Output the (x, y) coordinate of the center of the cell containing the given text.  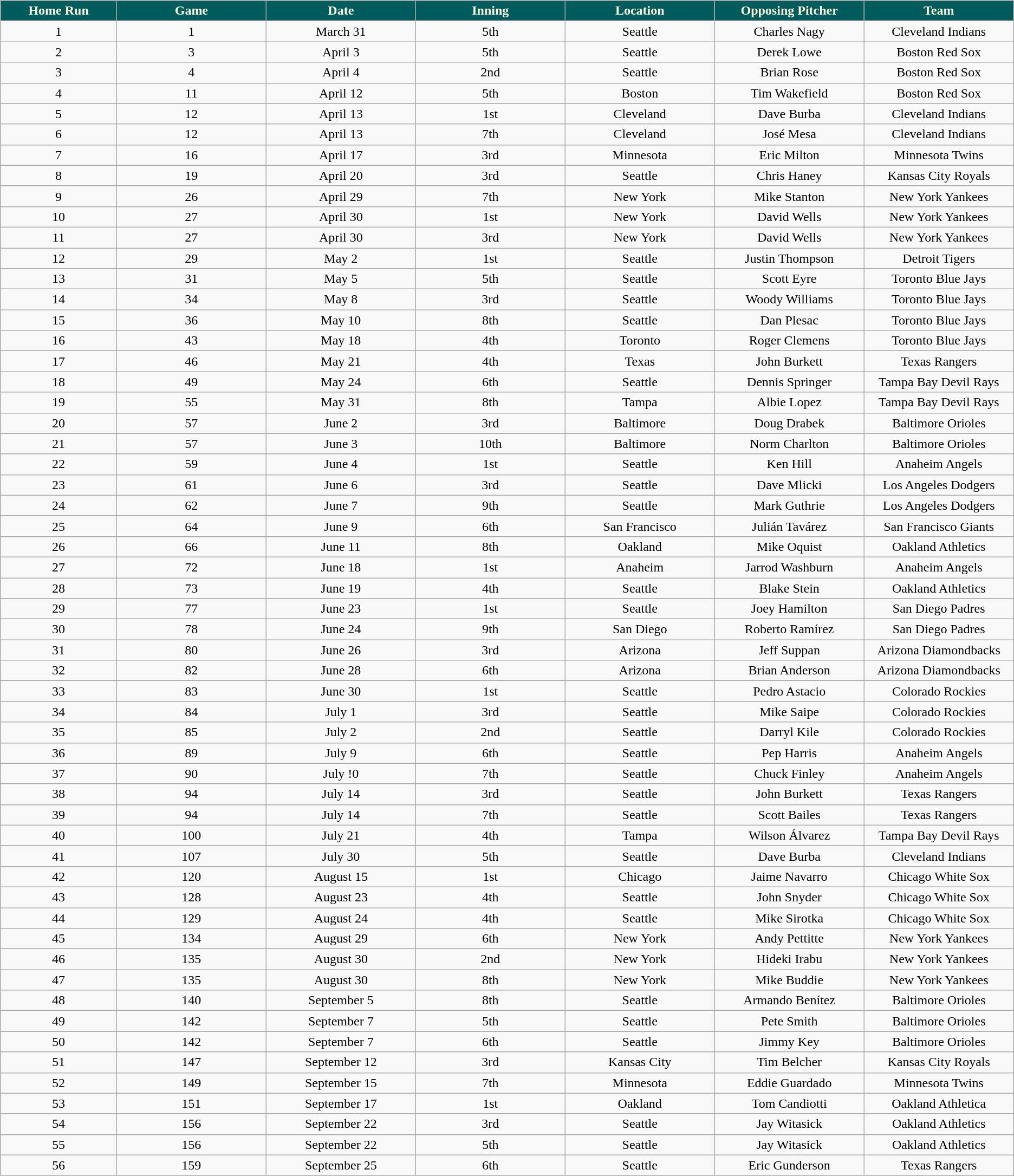
151 (191, 1103)
Jimmy Key (789, 1042)
May 24 (341, 382)
September 25 (341, 1165)
Inning (490, 11)
Wilson Álvarez (789, 835)
37 (58, 774)
Roger Clemens (789, 341)
Tim Wakefield (789, 93)
June 30 (341, 691)
Jarrod Washburn (789, 567)
Doug Drabek (789, 423)
Ken Hill (789, 464)
September 12 (341, 1062)
Oakland Athletica (939, 1103)
42 (58, 876)
Brian Anderson (789, 671)
Andy Pettitte (789, 939)
5 (58, 114)
35 (58, 732)
Dave Mlicki (789, 485)
June 7 (341, 505)
July 9 (341, 753)
13 (58, 279)
25 (58, 526)
129 (191, 918)
Blake Stein (789, 588)
Julián Tavárez (789, 526)
20 (58, 423)
August 29 (341, 939)
Mark Guthrie (789, 505)
Location (640, 11)
June 23 (341, 609)
78 (191, 629)
8 (58, 176)
Dennis Springer (789, 382)
53 (58, 1103)
June 9 (341, 526)
Roberto Ramírez (789, 629)
June 4 (341, 464)
24 (58, 505)
May 8 (341, 300)
Armando Benítez (789, 1000)
Scott Bailes (789, 815)
128 (191, 897)
22 (58, 464)
159 (191, 1165)
30 (58, 629)
Tim Belcher (789, 1062)
June 3 (341, 444)
140 (191, 1000)
Joey Hamilton (789, 609)
41 (58, 856)
Chris Haney (789, 176)
Eric Milton (789, 155)
7 (58, 155)
April 29 (341, 196)
July 1 (341, 712)
33 (58, 691)
June 26 (341, 650)
48 (58, 1000)
134 (191, 939)
40 (58, 835)
Norm Charlton (789, 444)
Opposing Pitcher (789, 11)
Chicago (640, 876)
May 18 (341, 341)
107 (191, 856)
44 (58, 918)
Pedro Astacio (789, 691)
Kansas City (640, 1062)
10th (490, 444)
Mike Sirotka (789, 918)
June 2 (341, 423)
José Mesa (789, 134)
August 15 (341, 876)
July 21 (341, 835)
59 (191, 464)
Chuck Finley (789, 774)
Detroit Tigers (939, 258)
18 (58, 382)
90 (191, 774)
21 (58, 444)
52 (58, 1083)
Pep Harris (789, 753)
Woody Williams (789, 300)
July 2 (341, 732)
Team (939, 11)
Darryl Kile (789, 732)
39 (58, 815)
47 (58, 980)
September 17 (341, 1103)
84 (191, 712)
Scott Eyre (789, 279)
Toronto (640, 341)
77 (191, 609)
April 3 (341, 52)
Anaheim (640, 567)
82 (191, 671)
Tom Candiotti (789, 1103)
April 20 (341, 176)
2 (58, 52)
Eddie Guardado (789, 1083)
Date (341, 11)
May 5 (341, 279)
June 18 (341, 567)
Boston (640, 93)
Eric Gunderson (789, 1165)
Justin Thompson (789, 258)
64 (191, 526)
San Diego (640, 629)
15 (58, 320)
147 (191, 1062)
51 (58, 1062)
66 (191, 547)
Mike Stanton (789, 196)
32 (58, 671)
June 19 (341, 588)
April 12 (341, 93)
September 5 (341, 1000)
Jaime Navarro (789, 876)
Mike Saipe (789, 712)
Game (191, 11)
September 15 (341, 1083)
61 (191, 485)
23 (58, 485)
83 (191, 691)
June 11 (341, 547)
San Francisco (640, 526)
Mike Buddie (789, 980)
Jeff Suppan (789, 650)
August 24 (341, 918)
Texas (640, 361)
Brian Rose (789, 73)
149 (191, 1083)
28 (58, 588)
Charles Nagy (789, 31)
June 24 (341, 629)
73 (191, 588)
April 17 (341, 155)
Albie Lopez (789, 402)
10 (58, 217)
14 (58, 300)
May 21 (341, 361)
John Snyder (789, 897)
9 (58, 196)
100 (191, 835)
62 (191, 505)
54 (58, 1124)
June 28 (341, 671)
89 (191, 753)
Derek Lowe (789, 52)
56 (58, 1165)
Dan Plesac (789, 320)
120 (191, 876)
June 6 (341, 485)
March 31 (341, 31)
July !0 (341, 774)
72 (191, 567)
San Francisco Giants (939, 526)
45 (58, 939)
July 30 (341, 856)
17 (58, 361)
80 (191, 650)
85 (191, 732)
Hideki Irabu (789, 959)
May 31 (341, 402)
38 (58, 794)
Pete Smith (789, 1021)
Mike Oquist (789, 547)
May 2 (341, 258)
August 23 (341, 897)
Home Run (58, 11)
6 (58, 134)
May 10 (341, 320)
April 4 (341, 73)
50 (58, 1042)
